Determine the [X, Y] coordinate at the center of the cell enclosing the given text.  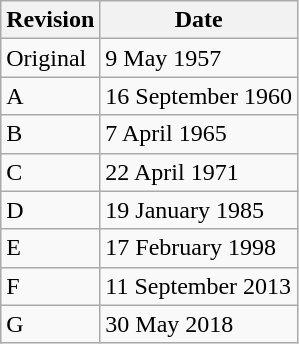
19 January 1985 [199, 210]
F [50, 286]
G [50, 324]
7 April 1965 [199, 134]
C [50, 172]
17 February 1998 [199, 248]
D [50, 210]
B [50, 134]
A [50, 96]
Date [199, 20]
11 September 2013 [199, 286]
9 May 1957 [199, 58]
30 May 2018 [199, 324]
22 April 1971 [199, 172]
16 September 1960 [199, 96]
E [50, 248]
Revision [50, 20]
Original [50, 58]
